For the text-containing cell, return its midpoint in (X, Y) coordinate format. 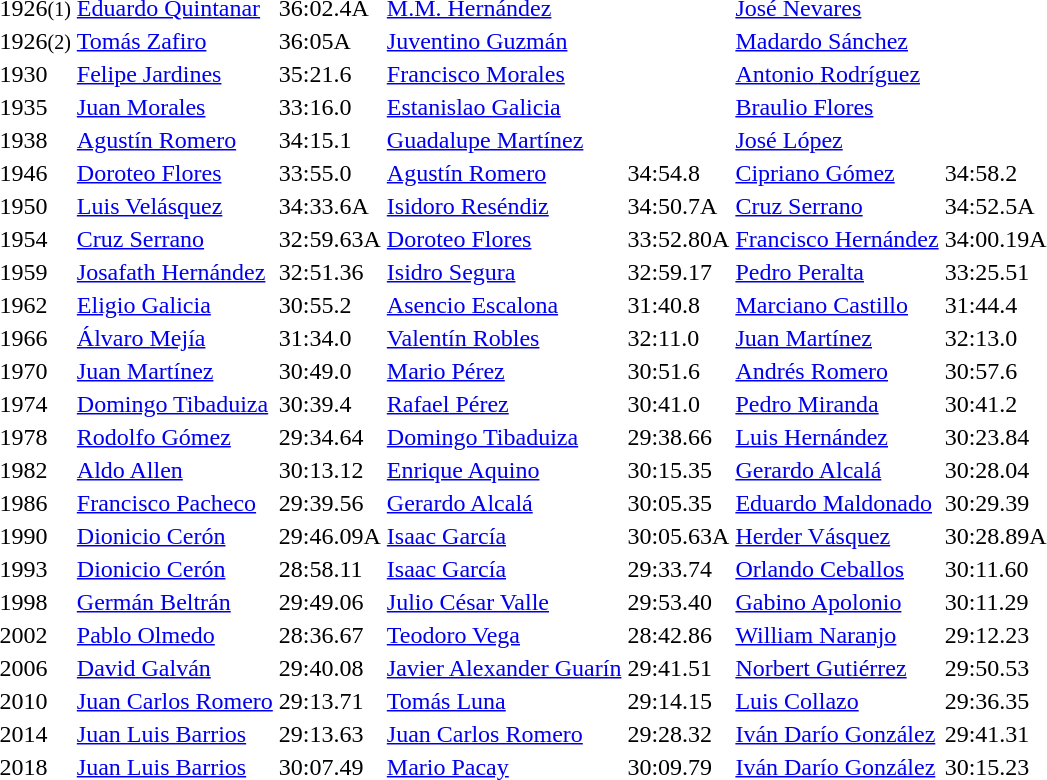
Teodoro Vega (504, 635)
29:46.09A (330, 536)
David Galván (174, 668)
Rafael Pérez (504, 404)
34:50.7A (678, 206)
30:13.12 (330, 470)
Julio César Valle (504, 602)
Antonio Rodríguez (837, 74)
29:13.63 (330, 734)
32:59.17 (678, 272)
34:15.1 (330, 140)
35:21.6 (330, 74)
29:34.64 (330, 437)
Isidoro Reséndiz (504, 206)
29:53.40 (678, 602)
28:42.86 (678, 635)
Gabino Apolonio (837, 602)
Francisco Morales (504, 74)
29:41.51 (678, 668)
29:33.74 (678, 569)
Guadalupe Martínez (504, 140)
29:14.15 (678, 701)
33:16.0 (330, 107)
Estanislao Galicia (504, 107)
33:52.80A (678, 239)
Enrique Aquino (504, 470)
Luis Collazo (837, 701)
Valentín Robles (504, 338)
Pablo Olmedo (174, 635)
Juan Morales (174, 107)
José López (837, 140)
Norbert Gutiérrez (837, 668)
Germán Beltrán (174, 602)
Álvaro Mejía (174, 338)
Andrés Romero (837, 371)
32:11.0 (678, 338)
Eligio Galicia (174, 305)
Tomás Luna (504, 701)
Javier Alexander Guarín (504, 668)
29:39.56 (330, 503)
31:34.0 (330, 338)
36:05A (330, 41)
30:51.6 (678, 371)
Orlando Ceballos (837, 569)
30:55.2 (330, 305)
30:05.35 (678, 503)
29:38.66 (678, 437)
33:55.0 (330, 173)
32:51.36 (330, 272)
28:36.67 (330, 635)
31:40.8 (678, 305)
Isidro Segura (504, 272)
34:33.6A (330, 206)
30:41.0 (678, 404)
32:59.63A (330, 239)
29:40.08 (330, 668)
Tomás Zafiro (174, 41)
29:13.71 (330, 701)
28:58.11 (330, 569)
Rodolfo Gómez (174, 437)
Braulio Flores (837, 107)
30:49.0 (330, 371)
Luis Velásquez (174, 206)
Cipriano Gómez (837, 173)
30:05.63A (678, 536)
Aldo Allen (174, 470)
William Naranjo (837, 635)
30:39.4 (330, 404)
Luis Hernández (837, 437)
Pedro Miranda (837, 404)
Francisco Hernández (837, 239)
Juan Luis Barrios (174, 734)
Eduardo Maldonado (837, 503)
34:54.8 (678, 173)
Felipe Jardines (174, 74)
Iván Darío González (837, 734)
Marciano Castillo (837, 305)
Pedro Peralta (837, 272)
Mario Pérez (504, 371)
29:28.32 (678, 734)
Josafath Hernández (174, 272)
Herder Vásquez (837, 536)
Madardo Sánchez (837, 41)
Francisco Pacheco (174, 503)
30:15.35 (678, 470)
Asencio Escalona (504, 305)
29:49.06 (330, 602)
Juventino Guzmán (504, 41)
